Return the (X, Y) coordinate for the center point of the cell that contains the specified text.  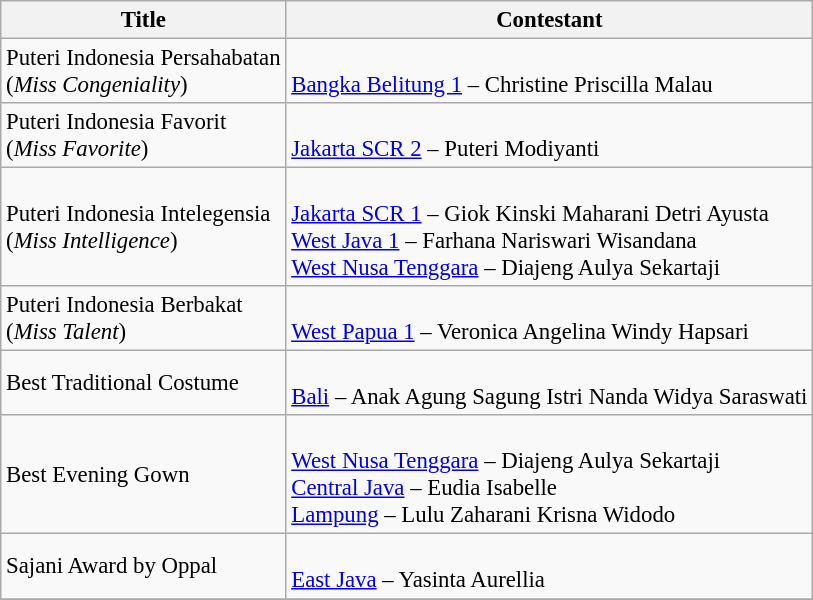
Contestant (550, 20)
Jakarta SCR 2 – Puteri Modiyanti (550, 136)
Puteri Indonesia Intelegensia (Miss Intelligence) (144, 228)
Puteri Indonesia Favorit (Miss Favorite) (144, 136)
Title (144, 20)
Jakarta SCR 1 – Giok Kinski Maharani Detri Ayusta West Java 1 – Farhana Nariswari Wisandana West Nusa Tenggara – Diajeng Aulya Sekartaji (550, 228)
Best Evening Gown (144, 476)
Sajani Award by Oppal (144, 566)
Best Traditional Costume (144, 384)
Puteri Indonesia Persahabatan (Miss Congeniality) (144, 72)
East Java – Yasinta Aurellia (550, 566)
Puteri Indonesia Berbakat (Miss Talent) (144, 318)
West Nusa Tenggara – Diajeng Aulya Sekartaji Central Java – Eudia Isabelle Lampung – Lulu Zaharani Krisna Widodo (550, 476)
Bali – Anak Agung Sagung Istri Nanda Widya Saraswati (550, 384)
West Papua 1 – Veronica Angelina Windy Hapsari (550, 318)
Bangka Belitung 1 – Christine Priscilla Malau (550, 72)
